Output the [x, y] coordinate of the center of the cell containing the given text.  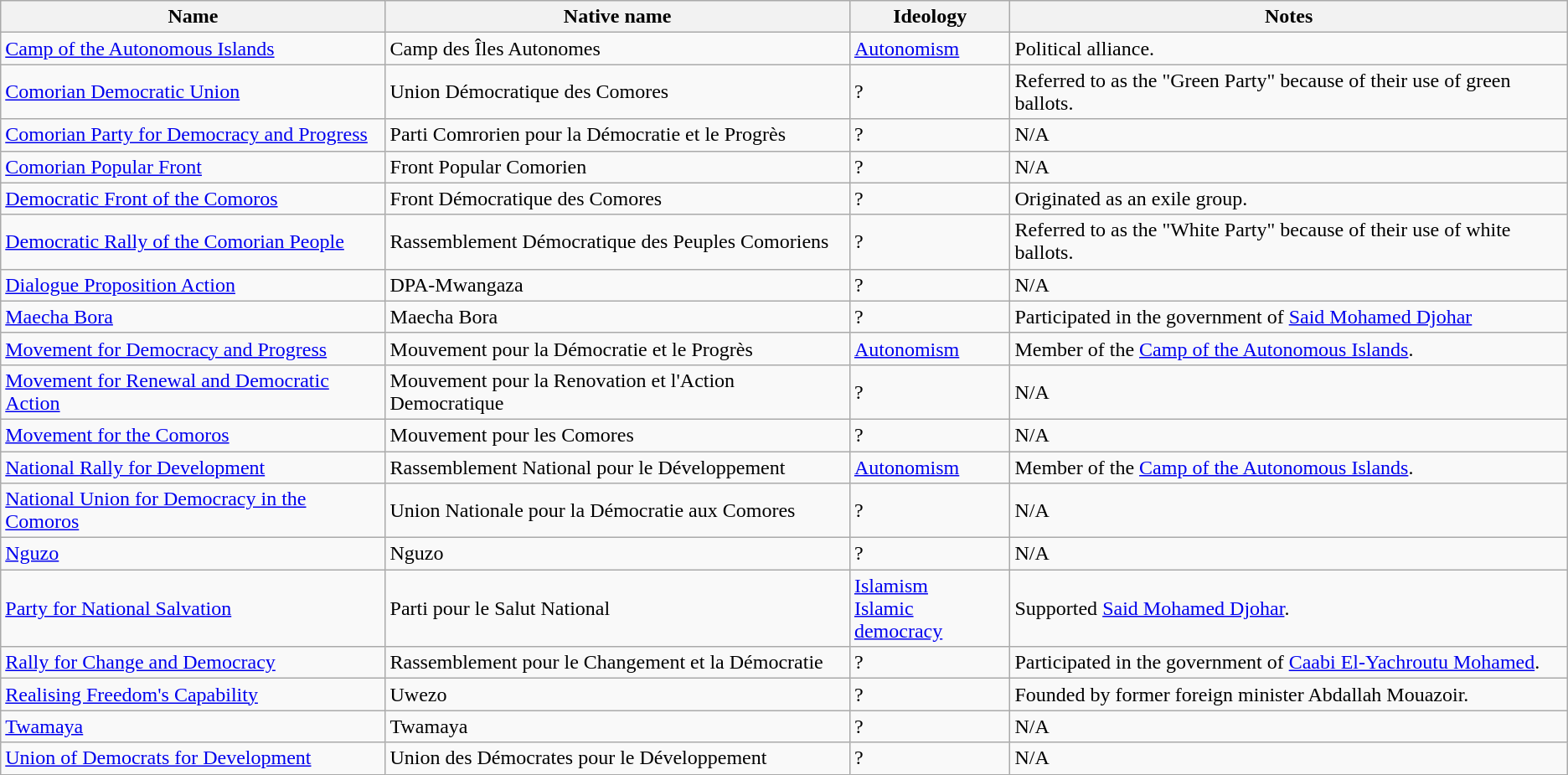
Uwezo [617, 695]
Participated in the government of Said Mohamed Djohar [1288, 317]
Participated in the government of Caabi El-Yachroutu Mohamed. [1288, 663]
Rassemblement National pour le Développement [617, 467]
Rally for Change and Democracy [193, 663]
Name [193, 17]
Democratic Front of the Comoros [193, 199]
Originated as an exile group. [1288, 199]
Ideology [930, 17]
Union Démocratique des Comores [617, 92]
Political alliance. [1288, 49]
Native name [617, 17]
Rassemblement pour le Changement et la Démocratie [617, 663]
Front Popular Comorien [617, 167]
Referred to as the "White Party" because of their use of white ballots. [1288, 241]
Camp des Îles Autonomes [617, 49]
Union Nationale pour la Démocratie aux Comores [617, 511]
Supported Said Mohamed Djohar. [1288, 608]
Movement for the Comoros [193, 435]
Realising Freedom's Capability [193, 695]
IslamismIslamic democracy [930, 608]
Union of Democrats for Development [193, 758]
Movement for Democracy and Progress [193, 349]
Rassemblement Démocratique des Peuples Comoriens [617, 241]
Comorian Popular Front [193, 167]
Referred to as the "Green Party" because of their use of green ballots. [1288, 92]
Comorian Democratic Union [193, 92]
Dialogue Proposition Action [193, 285]
Notes [1288, 17]
Parti pour le Salut National [617, 608]
National Union for Democracy in the Comoros [193, 511]
Union des Démocrates pour le Développement [617, 758]
Party for National Salvation [193, 608]
Comorian Party for Democracy and Progress [193, 135]
Mouvement pour la Renovation et l'Action Democratique [617, 392]
Mouvement pour la Démocratie et le Progrès [617, 349]
Camp of the Autonomous Islands [193, 49]
National Rally for Development [193, 467]
Movement for Renewal and Democratic Action [193, 392]
Democratic Rally of the Comorian People [193, 241]
Founded by former foreign minister Abdallah Mouazoir. [1288, 695]
DPA-Mwangaza [617, 285]
Mouvement pour les Comores [617, 435]
Front Démocratique des Comores [617, 199]
Parti Comrorien pour la Démocratie et le Progrès [617, 135]
